From the cell containing the given text, extract its center point as [x, y] coordinate. 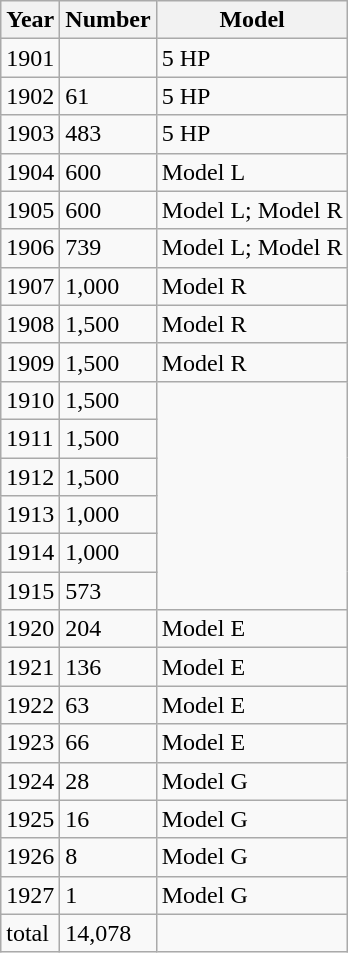
1 [108, 895]
1921 [30, 667]
1910 [30, 400]
1909 [30, 362]
63 [108, 705]
739 [108, 248]
1923 [30, 743]
1912 [30, 477]
1908 [30, 324]
14,078 [108, 933]
136 [108, 667]
1927 [30, 895]
28 [108, 781]
61 [108, 96]
1901 [30, 58]
total [30, 933]
66 [108, 743]
Year [30, 20]
1911 [30, 438]
16 [108, 819]
1924 [30, 781]
1922 [30, 705]
Model L [252, 172]
483 [108, 134]
204 [108, 629]
1914 [30, 553]
Model [252, 20]
1903 [30, 134]
1907 [30, 286]
8 [108, 857]
1902 [30, 96]
1925 [30, 819]
1913 [30, 515]
1904 [30, 172]
Number [108, 20]
1920 [30, 629]
1915 [30, 591]
1906 [30, 248]
1905 [30, 210]
573 [108, 591]
1926 [30, 857]
